Return the (X, Y) coordinate for the center point of the cell that contains the specified text.  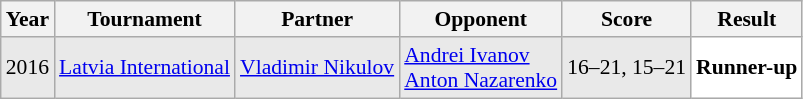
Year (28, 19)
Opponent (480, 19)
Andrei Ivanov Anton Nazarenko (480, 68)
Tournament (144, 19)
Partner (317, 19)
Score (626, 19)
Result (746, 19)
2016 (28, 68)
Vladimir Nikulov (317, 68)
Runner-up (746, 68)
16–21, 15–21 (626, 68)
Latvia International (144, 68)
